Capture the cell that displays the provided text and extract its [x, y] central coordinate. 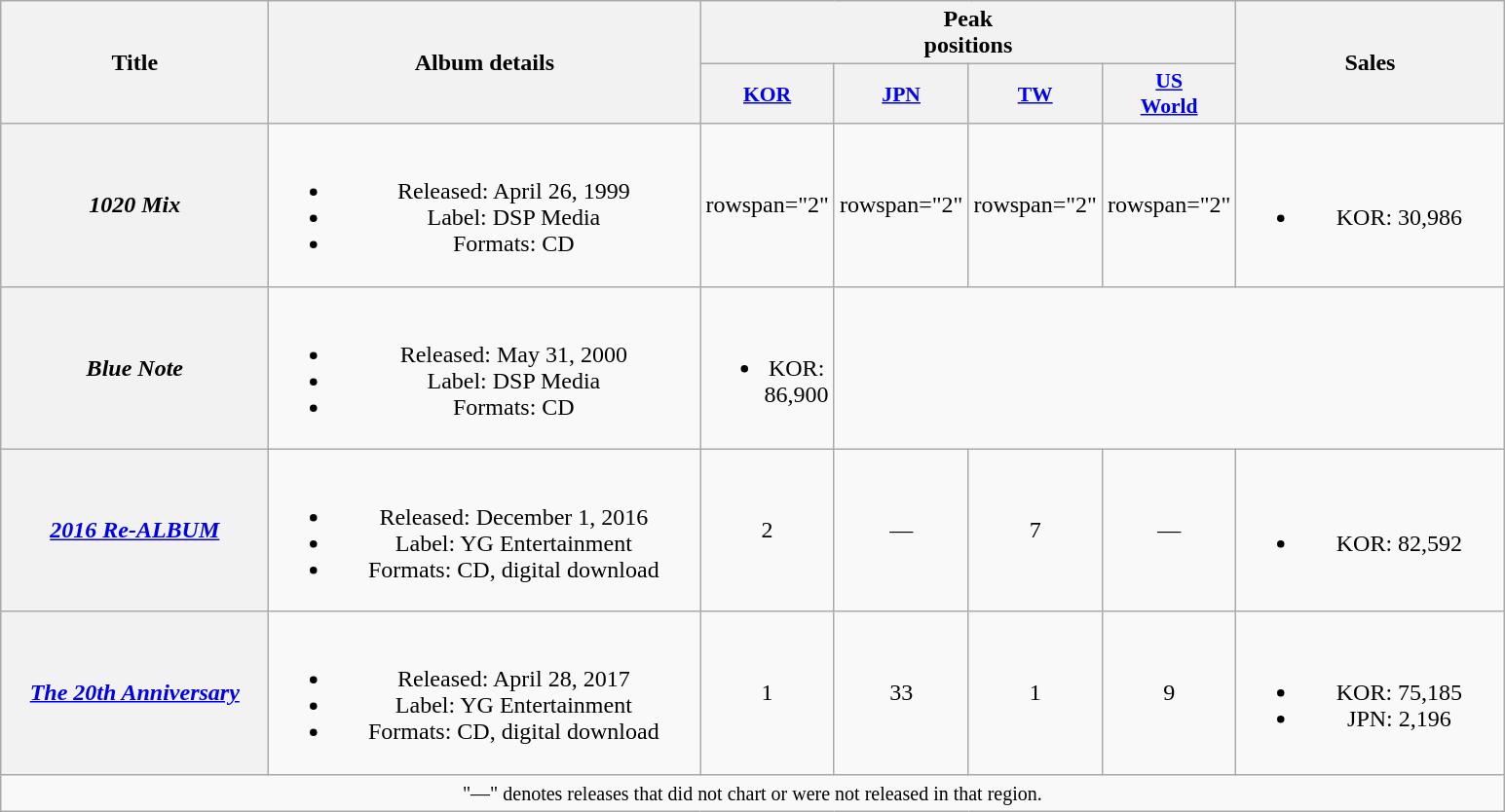
Sales [1370, 62]
"—" denotes releases that did not chart or were not released in that region. [752, 793]
Album details [485, 62]
Released: April 26, 1999Label: DSP MediaFormats: CD [485, 204]
1020 Mix [134, 204]
KOR: 86,900 [768, 368]
TW [1035, 93]
Released: December 1, 2016Label: YG EntertainmentFormats: CD, digital download [485, 530]
KOR: 75,185JPN: 2,196 [1370, 693]
2 [768, 530]
KOR: 30,986 [1370, 204]
Peakpositions [968, 33]
Title [134, 62]
Blue Note [134, 368]
JPN [901, 93]
Released: May 31, 2000Label: DSP MediaFormats: CD [485, 368]
33 [901, 693]
The 20th Anniversary [134, 693]
Released: April 28, 2017Label: YG EntertainmentFormats: CD, digital download [485, 693]
USWorld [1169, 93]
KOR [768, 93]
7 [1035, 530]
KOR: 82,592 [1370, 530]
2016 Re-ALBUM [134, 530]
9 [1169, 693]
